Find where the given text appears and provide that cell's center as [x, y] coordinate. 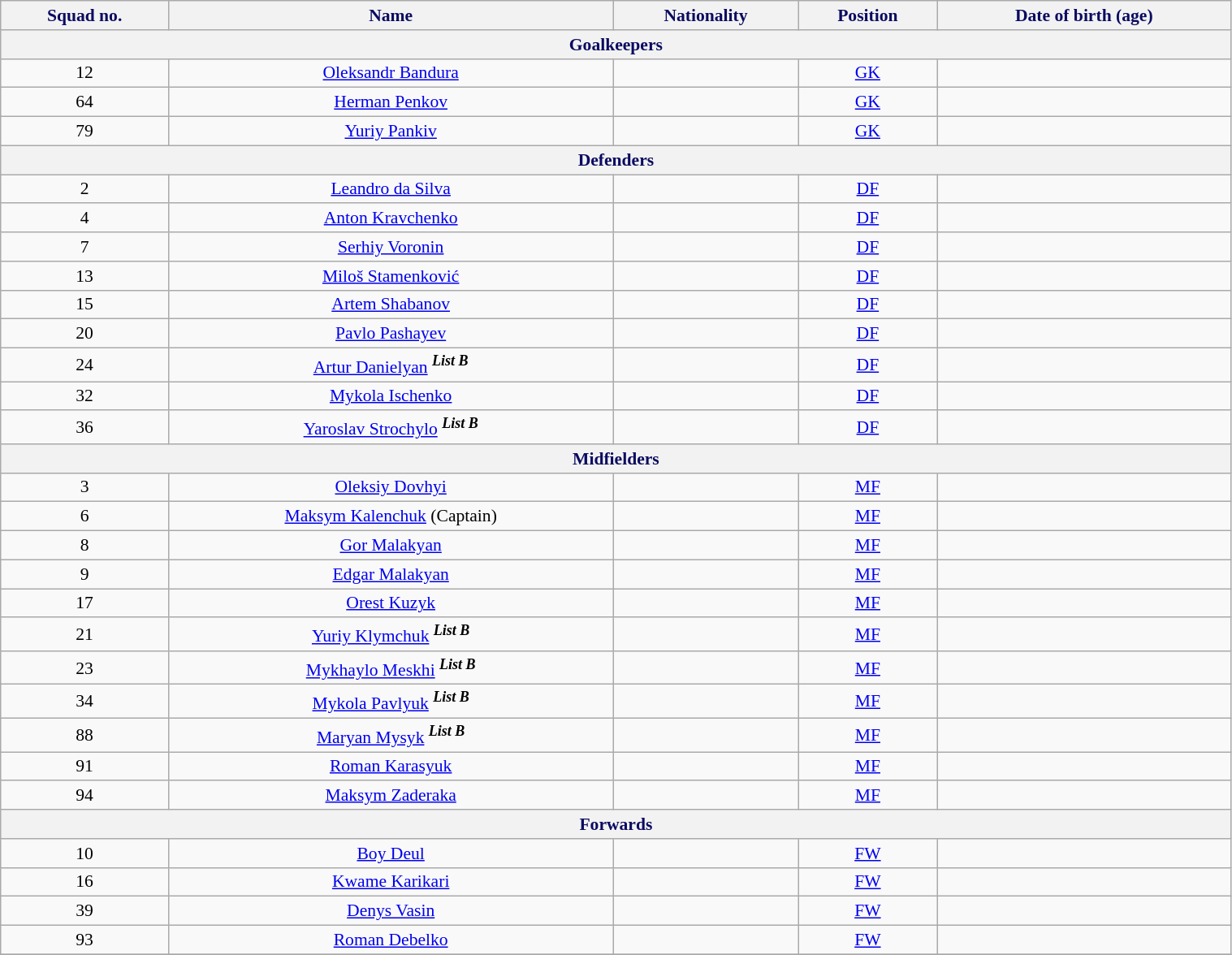
Oleksandr Bandura [390, 73]
Pavlo Pashayev [390, 334]
Oleksiy Dovhyi [390, 488]
Roman Debelko [390, 940]
88 [84, 736]
Roman Karasyuk [390, 767]
34 [84, 702]
Yuriy Klymchuk List B [390, 635]
Name [390, 15]
12 [84, 73]
Artem Shabanov [390, 305]
16 [84, 882]
24 [84, 365]
91 [84, 767]
Mykola Pavlyuk List B [390, 702]
39 [84, 911]
Gor Malakyan [390, 546]
Anton Kravchenko [390, 218]
15 [84, 305]
Forwards [616, 824]
3 [84, 488]
Midfielders [616, 459]
6 [84, 516]
17 [84, 603]
Defenders [616, 160]
Position [867, 15]
Maksym Zaderaka [390, 796]
94 [84, 796]
Orest Kuzyk [390, 603]
Mykola Ischenko [390, 396]
Edgar Malakyan [390, 574]
10 [84, 853]
Leandro da Silva [390, 189]
23 [84, 668]
Date of birth (age) [1085, 15]
64 [84, 102]
21 [84, 635]
2 [84, 189]
Yuriy Pankiv [390, 132]
20 [84, 334]
Serhiy Voronin [390, 247]
4 [84, 218]
Nationality [706, 15]
Kwame Karikari [390, 882]
Yaroslav Strochylo List B [390, 427]
Boy Deul [390, 853]
Squad no. [84, 15]
Artur Danielyan List B [390, 365]
Denys Vasin [390, 911]
8 [84, 546]
32 [84, 396]
7 [84, 247]
13 [84, 276]
Miloš Stamenković [390, 276]
Mykhaylo Meskhi List B [390, 668]
79 [84, 132]
Maryan Mysyk List B [390, 736]
Herman Penkov [390, 102]
Goalkeepers [616, 45]
9 [84, 574]
93 [84, 940]
36 [84, 427]
Maksym Kalenchuk (Captain) [390, 516]
